Identify which cell holds the provided text, then report its (X, Y) central coordinate. 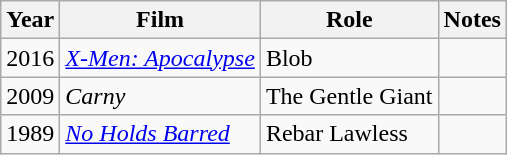
Carny (160, 96)
2016 (30, 58)
Year (30, 20)
The Gentle Giant (349, 96)
No Holds Barred (160, 134)
Rebar Lawless (349, 134)
Blob (349, 58)
2009 (30, 96)
Notes (472, 20)
Role (349, 20)
Film (160, 20)
X-Men: Apocalypse (160, 58)
1989 (30, 134)
